Find where the given text appears and provide that cell's center as (x, y) coordinate. 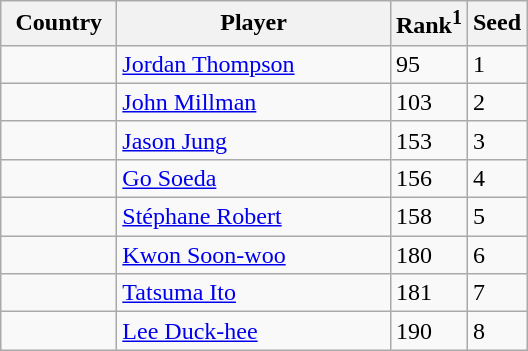
Tatsuma Ito (254, 293)
6 (496, 255)
4 (496, 178)
5 (496, 217)
Stéphane Robert (254, 217)
Country (59, 24)
158 (428, 217)
103 (428, 102)
Kwon Soon-woo (254, 255)
John Millman (254, 102)
190 (428, 331)
3 (496, 140)
180 (428, 255)
7 (496, 293)
2 (496, 102)
1 (496, 64)
Seed (496, 24)
181 (428, 293)
95 (428, 64)
Go Soeda (254, 178)
Lee Duck-hee (254, 331)
8 (496, 331)
153 (428, 140)
Jordan Thompson (254, 64)
Rank1 (428, 24)
Player (254, 24)
156 (428, 178)
Jason Jung (254, 140)
